Provide the [X, Y] coordinate of the cell's center where the given text is located.  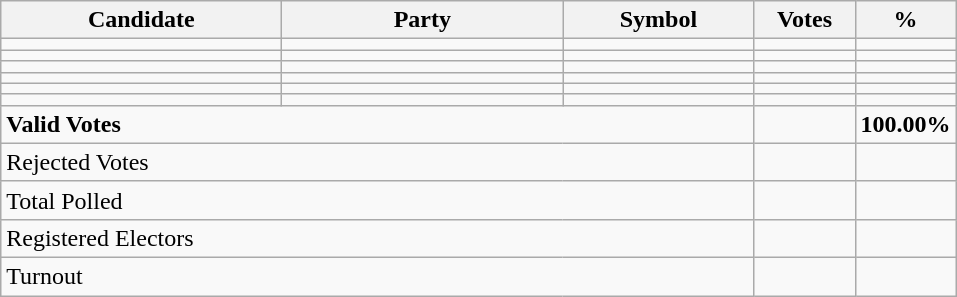
100.00% [906, 124]
Valid Votes [378, 124]
Registered Electors [378, 238]
Party [422, 20]
Symbol [658, 20]
Rejected Votes [378, 162]
Candidate [142, 20]
Total Polled [378, 200]
% [906, 20]
Turnout [378, 276]
Votes [804, 20]
